Scan for the cell matching the given text and deliver its [X, Y] coordinate at center. 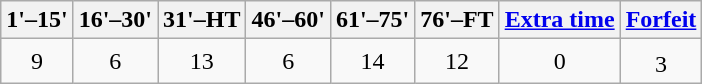
76'–FT [457, 20]
Extra time [560, 20]
9 [37, 62]
1'–15' [37, 20]
Forfeit [661, 20]
16'–30' [115, 20]
61'–75' [372, 20]
13 [202, 62]
46'–60' [288, 20]
3 [661, 62]
12 [457, 62]
31'–HT [202, 20]
14 [372, 62]
0 [560, 62]
